Provide the (X, Y) coordinate of the cell's center where the given text is located.  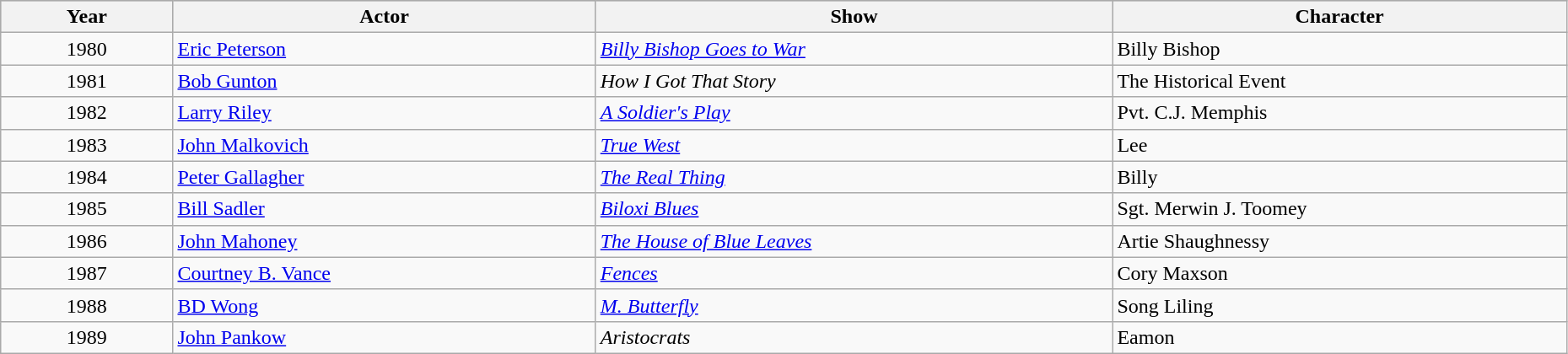
M. Butterfly (854, 305)
Pvt. C.J. Memphis (1339, 113)
1984 (87, 177)
Artie Shaughnessy (1339, 241)
Cory Maxson (1339, 273)
Actor (385, 17)
1985 (87, 209)
Eric Peterson (385, 49)
Peter Gallagher (385, 177)
Character (1339, 17)
1982 (87, 113)
Song Liling (1339, 305)
1989 (87, 337)
Eamon (1339, 337)
Show (854, 17)
1983 (87, 145)
John Mahoney (385, 241)
John Malkovich (385, 145)
The Historical Event (1339, 81)
Larry Riley (385, 113)
1988 (87, 305)
1981 (87, 81)
Sgt. Merwin J. Toomey (1339, 209)
Bill Sadler (385, 209)
Biloxi Blues (854, 209)
Year (87, 17)
True West (854, 145)
Billy Bishop (1339, 49)
The House of Blue Leaves (854, 241)
Lee (1339, 145)
1986 (87, 241)
BD Wong (385, 305)
Billy Bishop Goes to War (854, 49)
Bob Gunton (385, 81)
Aristocrats (854, 337)
Courtney B. Vance (385, 273)
The Real Thing (854, 177)
A Soldier's Play (854, 113)
1980 (87, 49)
Fences (854, 273)
1987 (87, 273)
John Pankow (385, 337)
Billy (1339, 177)
How I Got That Story (854, 81)
